Find where the given text appears and provide that cell's center as [x, y] coordinate. 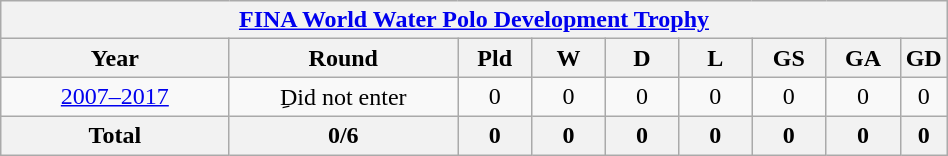
Total [115, 135]
L [716, 58]
D [642, 58]
GS [789, 58]
2007–2017 [115, 97]
Year [115, 58]
Round [344, 58]
GD [924, 58]
0/6 [344, 135]
ِDid not enter [344, 97]
GA [863, 58]
W [569, 58]
Pld [495, 58]
FINA World Water Polo Development Trophy [474, 20]
